Search for the cell housing the specified text and yield its [X, Y] center coordinate. 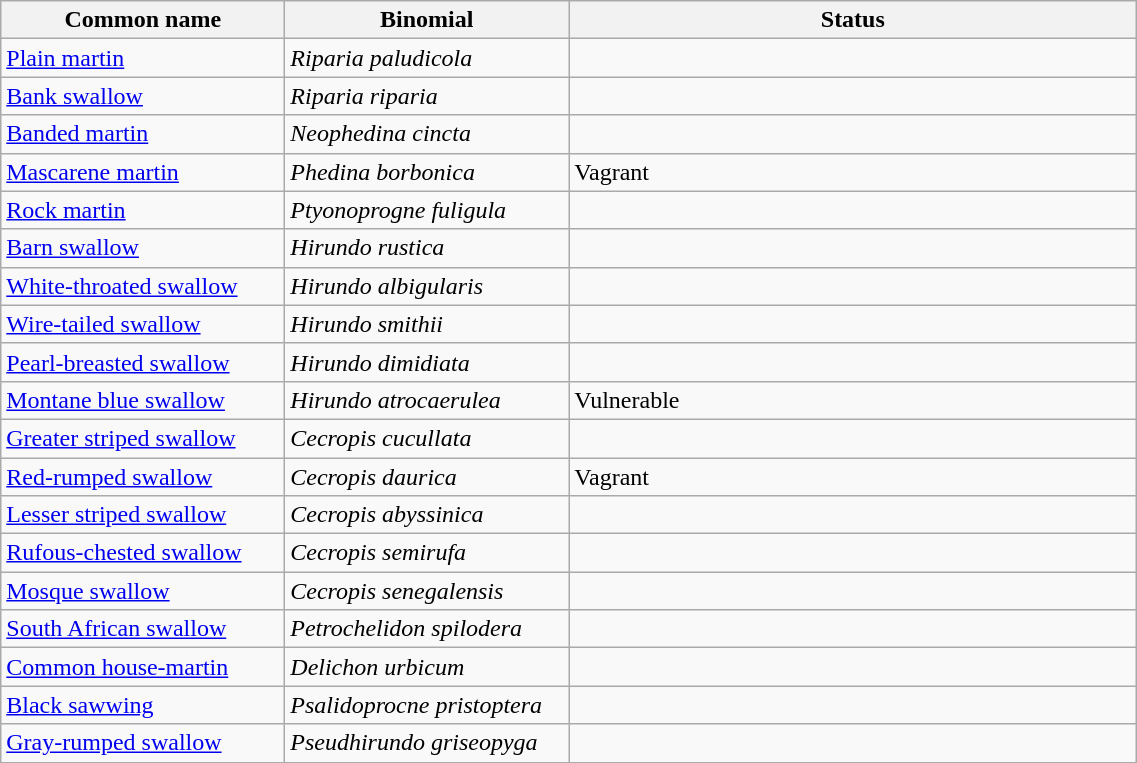
Hirundo dimidiata [427, 362]
Riparia riparia [427, 96]
Common name [143, 20]
Black sawwing [143, 705]
Riparia paludicola [427, 58]
Cecropis semirufa [427, 553]
Delichon urbicum [427, 667]
Hirundo atrocaerulea [427, 400]
Binomial [427, 20]
Gray-rumped swallow [143, 743]
Petrochelidon spilodera [427, 629]
Hirundo rustica [427, 248]
White-throated swallow [143, 286]
Barn swallow [143, 248]
Phedina borbonica [427, 172]
Cecropis abyssinica [427, 515]
Cecropis daurica [427, 477]
Ptyonoprogne fuligula [427, 210]
South African swallow [143, 629]
Cecropis cucullata [427, 438]
Pseudhirundo griseopyga [427, 743]
Psalidoprocne pristoptera [427, 705]
Lesser striped swallow [143, 515]
Vulnerable [853, 400]
Montane blue swallow [143, 400]
Red-rumped swallow [143, 477]
Bank swallow [143, 96]
Hirundo albigularis [427, 286]
Banded martin [143, 134]
Mascarene martin [143, 172]
Status [853, 20]
Plain martin [143, 58]
Neophedina cincta [427, 134]
Wire-tailed swallow [143, 324]
Pearl-breasted swallow [143, 362]
Mosque swallow [143, 591]
Rufous-chested swallow [143, 553]
Cecropis senegalensis [427, 591]
Rock martin [143, 210]
Hirundo smithii [427, 324]
Common house-martin [143, 667]
Greater striped swallow [143, 438]
